Find where the given text appears and provide that cell's center as [X, Y] coordinate. 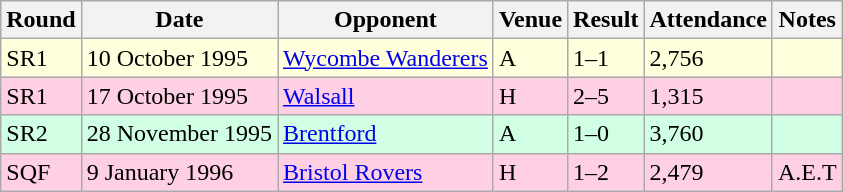
A.E.T [807, 172]
Opponent [386, 20]
1–1 [606, 58]
17 October 1995 [179, 96]
2–5 [606, 96]
2,756 [708, 58]
Bristol Rovers [386, 172]
1–0 [606, 134]
SQF [41, 172]
Brentford [386, 134]
10 October 1995 [179, 58]
1–2 [606, 172]
Wycombe Wanderers [386, 58]
3,760 [708, 134]
28 November 1995 [179, 134]
Notes [807, 20]
9 January 1996 [179, 172]
Date [179, 20]
Result [606, 20]
2,479 [708, 172]
SR2 [41, 134]
Round [41, 20]
Walsall [386, 96]
Attendance [708, 20]
1,315 [708, 96]
Venue [530, 20]
